Determine the (x, y) coordinate at the center of the cell enclosing the given text.  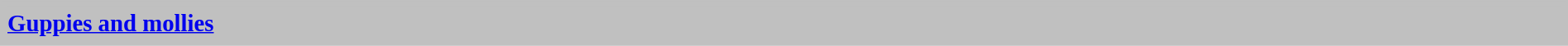
Guppies and mollies (784, 23)
